Output the [X, Y] coordinate of the center of the cell containing the given text.  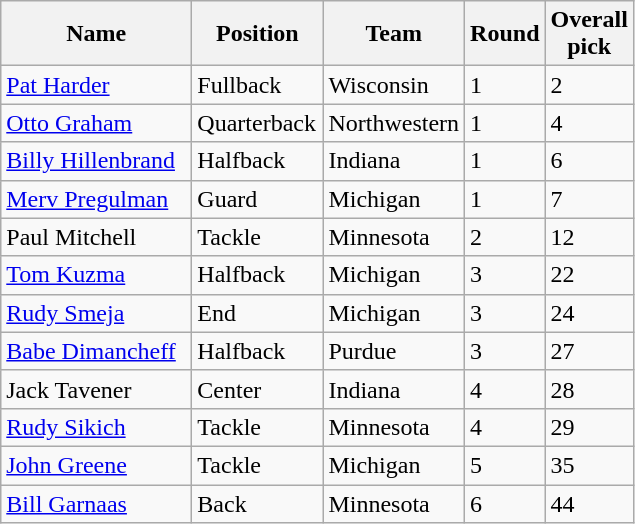
Quarterback [258, 123]
John Greene [96, 465]
Team [394, 34]
7 [589, 199]
Name [96, 34]
44 [589, 503]
Tom Kuzma [96, 275]
Back [258, 503]
29 [589, 427]
Rudy Smeja [96, 313]
Round [505, 34]
Guard [258, 199]
28 [589, 389]
Purdue [394, 351]
Center [258, 389]
Fullback [258, 85]
Jack Tavener [96, 389]
Paul Mitchell [96, 237]
Billy Hillenbrand [96, 161]
35 [589, 465]
Otto Graham [96, 123]
Wisconsin [394, 85]
Overall pick [589, 34]
End [258, 313]
Merv Pregulman [96, 199]
27 [589, 351]
Babe Dimancheff [96, 351]
12 [589, 237]
5 [505, 465]
22 [589, 275]
Position [258, 34]
Bill Garnaas [96, 503]
Pat Harder [96, 85]
24 [589, 313]
Northwestern [394, 123]
Rudy Sikich [96, 427]
